From the cell containing the given text, extract its center point as (X, Y) coordinate. 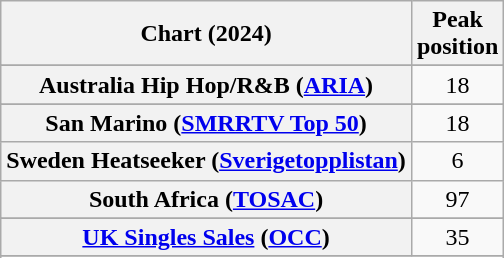
UK Singles Sales (OCC) (206, 237)
Peakposition (457, 34)
Sweden Heatseeker (Sverigetopplistan) (206, 161)
South Africa (TOSAC) (206, 199)
6 (457, 161)
San Marino (SMRRTV Top 50) (206, 123)
Chart (2024) (206, 34)
Australia Hip Hop/R&B (ARIA) (206, 85)
35 (457, 237)
97 (457, 199)
